Extract the [X, Y] coordinate from the center of the cell holding the provided text.  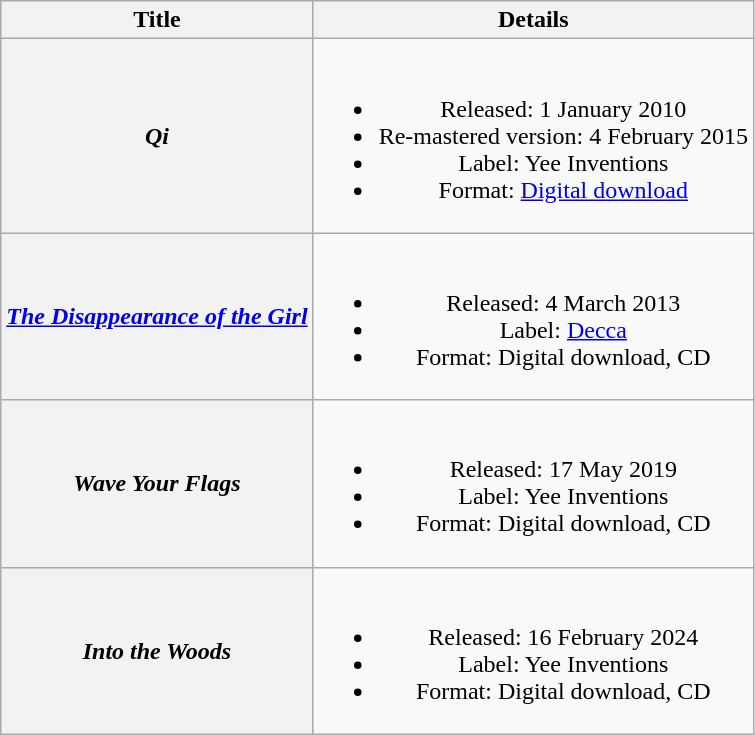
Title [157, 20]
The Disappearance of the Girl [157, 316]
Into the Woods [157, 650]
Wave Your Flags [157, 484]
Released: 4 March 2013Label: DeccaFormat: Digital download, CD [533, 316]
Released: 16 February 2024Label: Yee InventionsFormat: Digital download, CD [533, 650]
Released: 1 January 2010Re-mastered version: 4 February 2015Label: Yee InventionsFormat: Digital download [533, 136]
Qi [157, 136]
Details [533, 20]
Released: 17 May 2019Label: Yee InventionsFormat: Digital download, CD [533, 484]
